Locate the cell with the specified text and output its (X, Y) center coordinate. 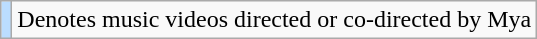
Denotes music videos directed or co-directed by Mya (274, 20)
